Find where the given text appears and provide that cell's center as [X, Y] coordinate. 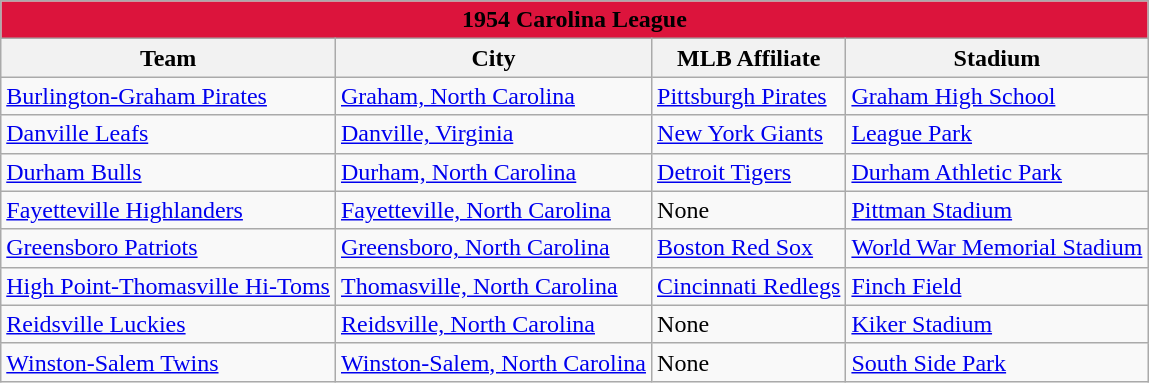
Danville Leafs [168, 134]
MLB Affiliate [749, 58]
Kiker Stadium [997, 324]
League Park [997, 134]
Team [168, 58]
Reidsville Luckies [168, 324]
Greensboro Patriots [168, 248]
Durham, North Carolina [493, 172]
Pittman Stadium [997, 210]
Fayetteville Highlanders [168, 210]
Durham Athletic Park [997, 172]
Durham Bulls [168, 172]
Graham High School [997, 96]
Winston-Salem Twins [168, 362]
Stadium [997, 58]
City [493, 58]
Greensboro, North Carolina [493, 248]
Reidsville, North Carolina [493, 324]
World War Memorial Stadium [997, 248]
Pittsburgh Pirates [749, 96]
Danville, Virginia [493, 134]
Burlington-Graham Pirates [168, 96]
Cincinnati Redlegs [749, 286]
High Point-Thomasville Hi-Toms [168, 286]
Finch Field [997, 286]
Fayetteville, North Carolina [493, 210]
Graham, North Carolina [493, 96]
1954 Carolina League [574, 20]
Detroit Tigers [749, 172]
Thomasville, North Carolina [493, 286]
Boston Red Sox [749, 248]
South Side Park [997, 362]
Winston-Salem, North Carolina [493, 362]
New York Giants [749, 134]
